For the text-containing cell, return its midpoint in (x, y) coordinate format. 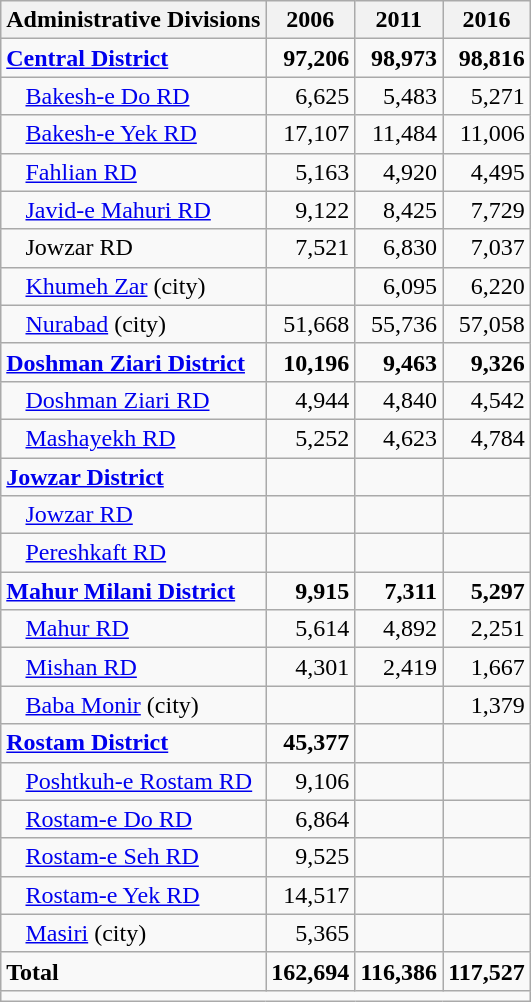
Mahur RD (134, 629)
7,037 (487, 248)
Poshtkuh-e Rostam RD (134, 781)
4,623 (399, 438)
5,297 (487, 591)
4,920 (399, 172)
4,944 (310, 400)
Rostam District (134, 743)
Javid-e Mahuri RD (134, 210)
5,483 (399, 96)
51,668 (310, 324)
14,517 (310, 895)
6,220 (487, 286)
98,973 (399, 58)
117,527 (487, 971)
1,667 (487, 667)
7,521 (310, 248)
Mahur Milani District (134, 591)
9,463 (399, 362)
2,251 (487, 629)
55,736 (399, 324)
6,625 (310, 96)
97,206 (310, 58)
Total (134, 971)
5,252 (310, 438)
Fahlian RD (134, 172)
9,525 (310, 857)
Doshman Ziari RD (134, 400)
Rostam-e Yek RD (134, 895)
6,830 (399, 248)
2006 (310, 20)
5,614 (310, 629)
6,864 (310, 819)
6,095 (399, 286)
Rostam-e Seh RD (134, 857)
8,425 (399, 210)
9,915 (310, 591)
Rostam-e Do RD (134, 819)
5,365 (310, 933)
11,006 (487, 134)
5,271 (487, 96)
Masiri (city) (134, 933)
10,196 (310, 362)
Bakesh-e Yek RD (134, 134)
45,377 (310, 743)
98,816 (487, 58)
Administrative Divisions (134, 20)
Jowzar District (134, 477)
Mashayekh RD (134, 438)
4,784 (487, 438)
9,106 (310, 781)
4,892 (399, 629)
4,301 (310, 667)
Doshman Ziari District (134, 362)
4,542 (487, 400)
Mishan RD (134, 667)
7,729 (487, 210)
11,484 (399, 134)
57,058 (487, 324)
4,840 (399, 400)
2011 (399, 20)
Central District (134, 58)
1,379 (487, 705)
162,694 (310, 971)
Nurabad (city) (134, 324)
17,107 (310, 134)
Baba Monir (city) (134, 705)
2016 (487, 20)
2,419 (399, 667)
116,386 (399, 971)
9,122 (310, 210)
9,326 (487, 362)
7,311 (399, 591)
Bakesh-e Do RD (134, 96)
Khumeh Zar (city) (134, 286)
4,495 (487, 172)
Pereshkaft RD (134, 553)
5,163 (310, 172)
